Scan for the cell matching the given text and deliver its [X, Y] coordinate at center. 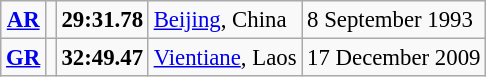
Beijing, China [224, 20]
8 September 1993 [394, 20]
29:31.78 [102, 20]
Vientiane, Laos [224, 58]
AR [24, 20]
32:49.47 [102, 58]
GR [24, 58]
17 December 2009 [394, 58]
